Provide the (x, y) coordinate of the cell's center where the given text is located.  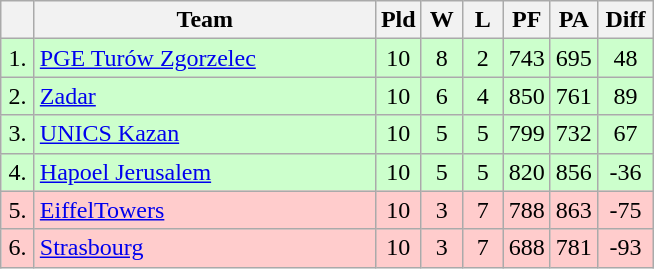
5. (18, 210)
L (482, 20)
-93 (625, 248)
6 (442, 96)
2. (18, 96)
89 (625, 96)
743 (526, 58)
850 (526, 96)
Team (204, 20)
UNICS Kazan (204, 134)
Strasbourg (204, 248)
-75 (625, 210)
8 (442, 58)
695 (574, 58)
863 (574, 210)
688 (526, 248)
761 (574, 96)
1. (18, 58)
Diff (625, 20)
6. (18, 248)
4 (482, 96)
Zadar (204, 96)
4. (18, 172)
PGE Turów Zgorzelec (204, 58)
3. (18, 134)
799 (526, 134)
Hapoel Jerusalem (204, 172)
W (442, 20)
856 (574, 172)
Pld (398, 20)
820 (526, 172)
732 (574, 134)
781 (574, 248)
788 (526, 210)
2 (482, 58)
48 (625, 58)
PF (526, 20)
67 (625, 134)
-36 (625, 172)
EiffelTowers (204, 210)
PA (574, 20)
